From the cell containing the given text, extract its center point as [X, Y] coordinate. 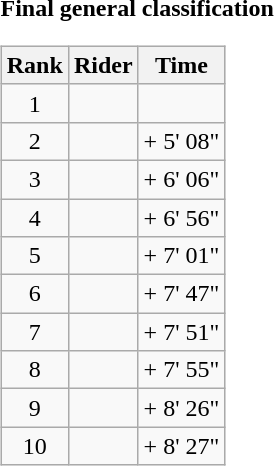
5 [34, 256]
7 [34, 332]
+ 8' 27" [182, 446]
1 [34, 103]
+ 5' 08" [182, 141]
10 [34, 446]
Time [182, 65]
Rank [34, 65]
+ 6' 06" [182, 179]
4 [34, 217]
+ 7' 51" [182, 332]
6 [34, 294]
+ 6' 56" [182, 217]
Rider [103, 65]
+ 7' 55" [182, 370]
+ 8' 26" [182, 408]
+ 7' 47" [182, 294]
3 [34, 179]
2 [34, 141]
+ 7' 01" [182, 256]
9 [34, 408]
8 [34, 370]
